Return (X, Y) of the center of cell containing provided text 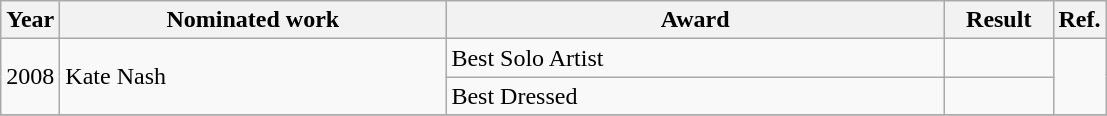
Kate Nash (253, 77)
Best Solo Artist (696, 58)
Award (696, 20)
Result (998, 20)
2008 (30, 77)
Ref. (1080, 20)
Best Dressed (696, 96)
Year (30, 20)
Nominated work (253, 20)
